Determine the [X, Y] coordinate at the center of the cell enclosing the given text.  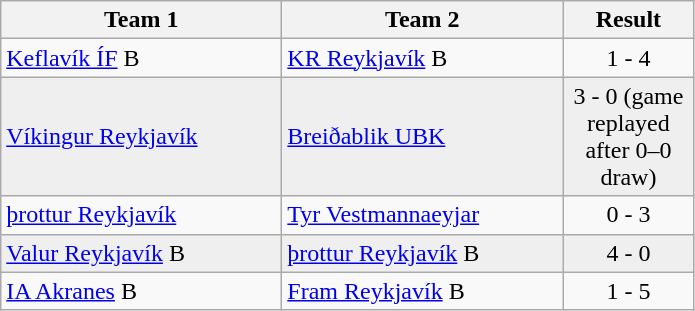
Fram Reykjavík B [422, 291]
IA Akranes B [142, 291]
Víkingur Reykjavík [142, 136]
4 - 0 [628, 253]
1 - 5 [628, 291]
þrottur Reykjavík B [422, 253]
1 - 4 [628, 58]
0 - 3 [628, 215]
Breiðablik UBK [422, 136]
KR Reykjavík B [422, 58]
Team 1 [142, 20]
Valur Reykjavík B [142, 253]
Tyr Vestmannaeyjar [422, 215]
þrottur Reykjavík [142, 215]
3 - 0 (game replayed after 0–0 draw) [628, 136]
Keflavík ÍF B [142, 58]
Team 2 [422, 20]
Result [628, 20]
